Return the [X, Y] coordinate for the center point of the cell that contains the specified text.  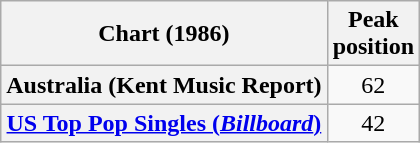
42 [373, 123]
Peakposition [373, 34]
US Top Pop Singles (Billboard) [164, 123]
62 [373, 85]
Australia (Kent Music Report) [164, 85]
Chart (1986) [164, 34]
